Pinpoint the cell where the given text exists, returning its [x, y] midpoint coordinate. 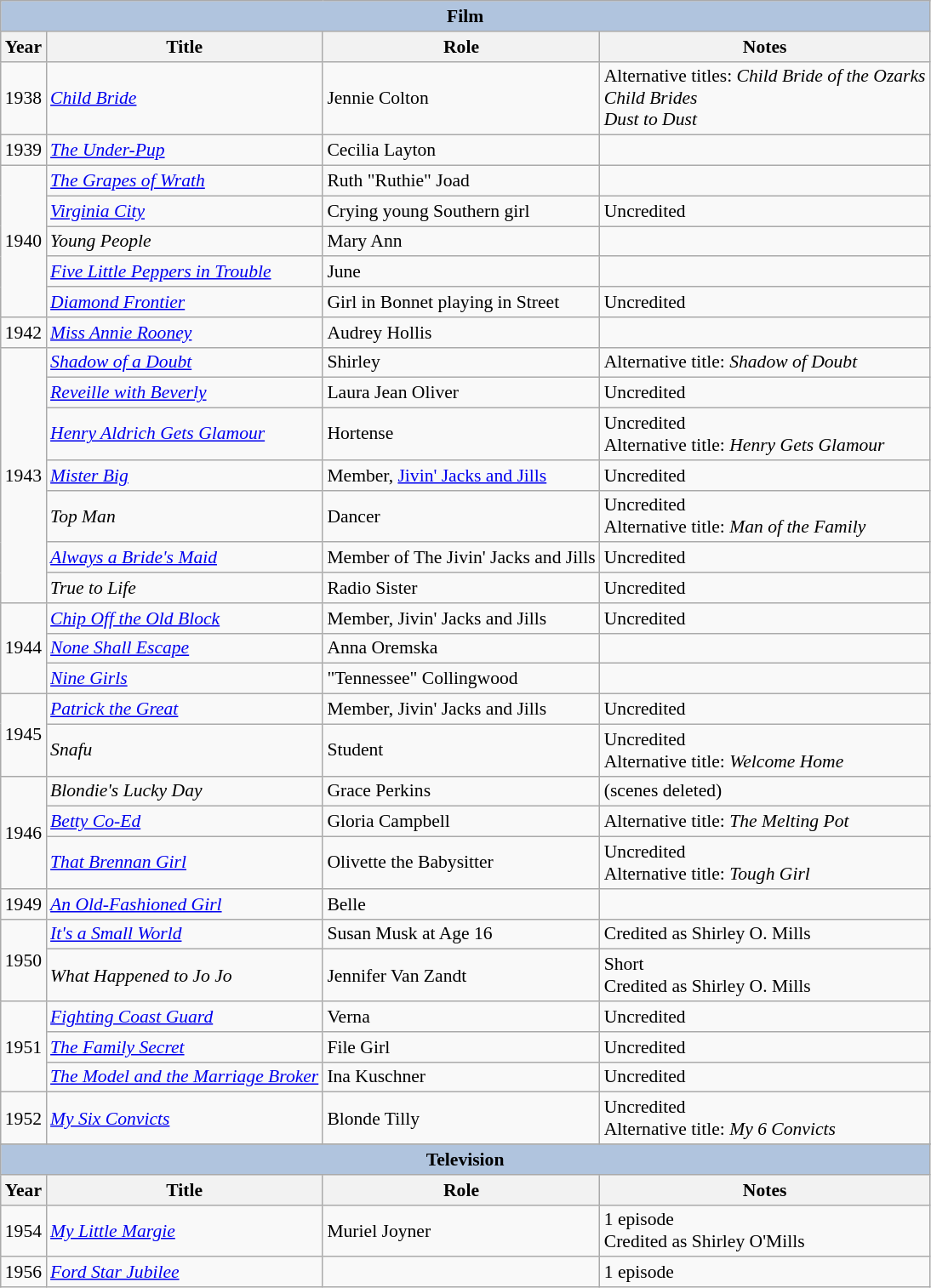
1 episodeCredited as Shirley O'Mills [765, 1230]
Belle [461, 904]
UncreditedAlternative title: Welcome Home [765, 750]
Girl in Bonnet playing in Street [461, 302]
Susan Musk at Age 16 [461, 934]
The Grapes of Wrath [184, 181]
An Old-Fashioned Girl [184, 904]
Patrick the Great [184, 710]
Miss Annie Rooney [184, 333]
Mary Ann [461, 242]
Henry Aldrich Gets Glamour [184, 434]
Grace Perkins [461, 791]
Member of The Jivin' Jacks and Jills [461, 558]
The Model and the Marriage Broker [184, 1077]
Chip Off the Old Block [184, 618]
"Tennessee" Collingwood [461, 679]
Alternative titles: Child Bride of the OzarksChild BridesDust to Dust [765, 99]
1943 [24, 475]
Blondie's Lucky Day [184, 791]
Film [465, 16]
Dancer [461, 516]
UncreditedAlternative title: My 6 Convicts [765, 1118]
UncreditedAlternative title: Henry Gets Glamour [765, 434]
UncreditedAlternative title: Tough Girl [765, 863]
None Shall Escape [184, 648]
(scenes deleted) [765, 791]
Always a Bride's Maid [184, 558]
Anna Oremska [461, 648]
Verna [461, 1017]
Cecilia Layton [461, 151]
Gloria Campbell [461, 822]
Betty Co-Ed [184, 822]
Diamond Frontier [184, 302]
1938 [24, 99]
Shadow of a Doubt [184, 362]
Reveille with Beverly [184, 393]
Hortense [461, 434]
File Girl [461, 1047]
Nine Girls [184, 679]
Virginia City [184, 211]
Muriel Joyner [461, 1230]
Olivette the Babysitter [461, 863]
Fighting Coast Guard [184, 1017]
1956 [24, 1273]
1952 [24, 1118]
ShortCredited as Shirley O. Mills [765, 975]
It's a Small World [184, 934]
1 episode [765, 1273]
My Little Margie [184, 1230]
1949 [24, 904]
UncreditedAlternative title: Man of the Family [765, 516]
1946 [24, 832]
Young People [184, 242]
1940 [24, 242]
The Under-Pup [184, 151]
Jennifer Van Zandt [461, 975]
1942 [24, 333]
What Happened to Jo Jo [184, 975]
That Brennan Girl [184, 863]
Television [465, 1160]
June [461, 272]
Blonde Tilly [461, 1118]
My Six Convicts [184, 1118]
Jennie Colton [461, 99]
Five Little Peppers in Trouble [184, 272]
Top Man [184, 516]
1954 [24, 1230]
Student [461, 750]
Audrey Hollis [461, 333]
Ina Kuschner [461, 1077]
Alternative title: Shadow of Doubt [765, 362]
Child Bride [184, 99]
1944 [24, 648]
1945 [24, 735]
1951 [24, 1046]
Laura Jean Oliver [461, 393]
1950 [24, 960]
Ruth "Ruthie" Joad [461, 181]
Shirley [461, 362]
True to Life [184, 588]
1939 [24, 151]
Mister Big [184, 476]
Crying young Southern girl [461, 211]
Radio Sister [461, 588]
Alternative title: The Melting Pot [765, 822]
Credited as Shirley O. Mills [765, 934]
Snafu [184, 750]
Ford Star Jubilee [184, 1273]
The Family Secret [184, 1047]
